Determine the (x, y) coordinate at the center of the cell enclosing the given text.  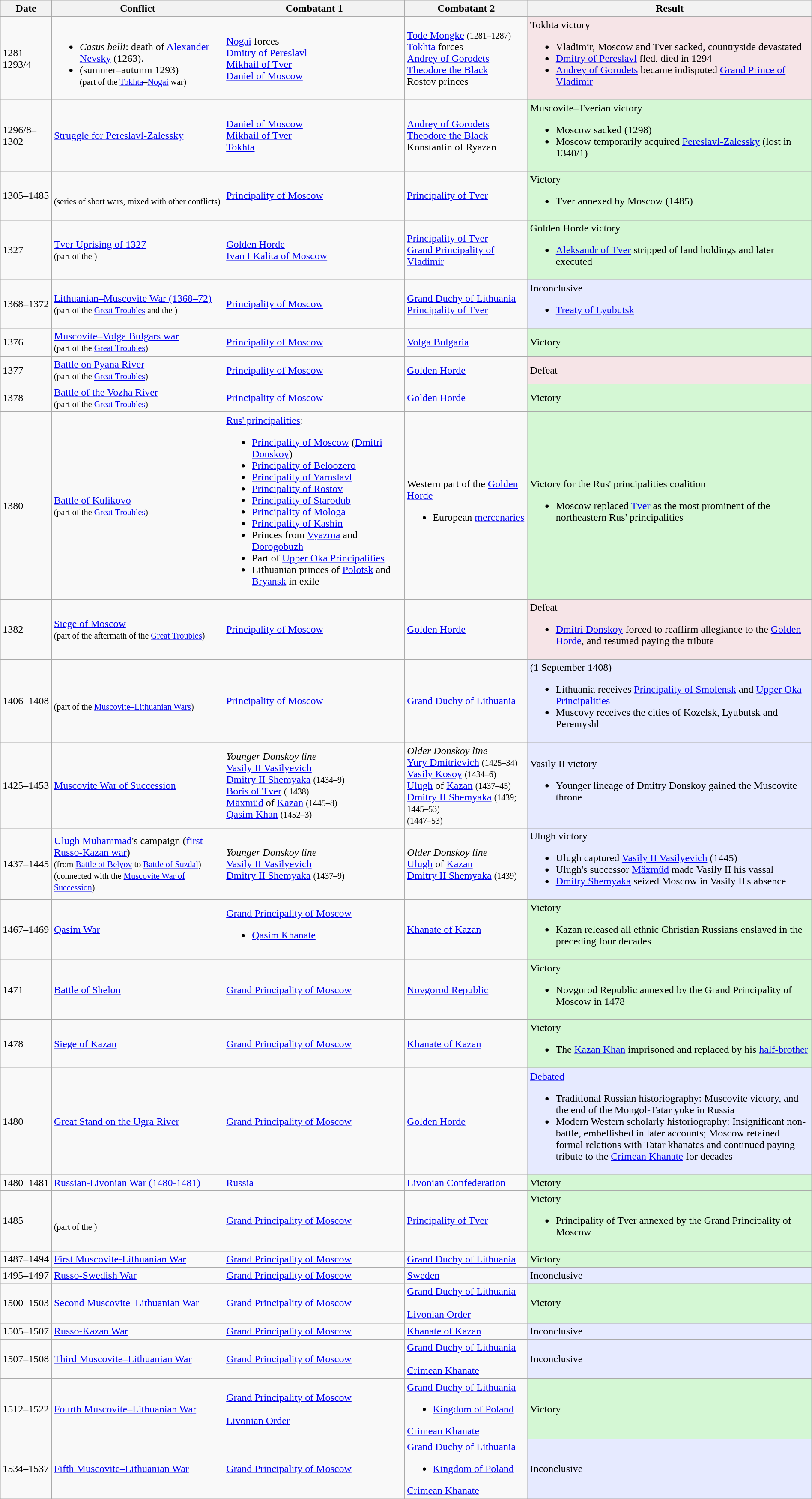
DefeatDmitri Donskoy forced to reaffirm allegiance to the Golden Horde, and resumed paying the tribute (670, 629)
1281–1293/4 (26, 58)
Battle on Pyana River(part of the Great Troubles) (137, 370)
Battle of Kulikovo(part of the Great Troubles) (137, 506)
1495–1497 (26, 1275)
Grand Principality of Moscow Livonian Order (314, 1409)
Livonian Confederation (466, 1183)
Tver Uprising of 1327(part of the ) (137, 250)
1471 (26, 990)
Grand Duchy of LithuaniaPrincipality of Tver (466, 304)
1467–1469 (26, 930)
Novgorod Republic (466, 990)
Principality of Tver Grand Principality of Vladimir (466, 250)
VictoryThe Kazan Khan imprisoned and replaced by his half-brother (670, 1044)
Andrey of Gorodets Theodore the BlackKonstantin of Ryazan (466, 135)
1512–1522 (26, 1409)
VictoryTver annexed by Moscow (1485) (670, 195)
1500–1503 (26, 1303)
Grand Principality of MoscowQasim Khanate (314, 930)
1425–1453 (26, 785)
Fourth Muscovite–Lithuanian War (137, 1409)
1378 (26, 398)
Defeat (670, 370)
Siege of Moscow(part of the aftermath of the Great Troubles) (137, 629)
1437–1445 (26, 864)
Golden Horde Ivan I Kalita of Moscow (314, 250)
Vasily II victoryYounger lineage of Dmitry Donskoy gained the Muscovite throne (670, 785)
VictoryNovgorod Republic annexed by the Grand Principality of Moscow in 1478 (670, 990)
1505–1507 (26, 1331)
Ulugh Muhammad's campaign (first Russo-Kazan war)(from Battle of Belyov to Battle of Suzdal)(connected with the Muscovite War of Succession) (137, 864)
InconclusiveTreaty of Lyubutsk (670, 304)
Tode Mongke (1281–1287) Tokhta forcesAndrey of Gorodets Theodore the BlackRostov princes (466, 58)
Date (26, 9)
Second Muscovite–Lithuanian War (137, 1303)
Muscovite–Tverian victoryMoscow sacked (1298)Moscow temporarily acquired Pereslavl-Zalessky (lost in 1340/1) (670, 135)
Grand Duchy of Lithuania Livonian Order (466, 1303)
1377 (26, 370)
VictoryKazan released all ethnic Christian Russians enslaved in the preceding four decades (670, 930)
1478 (26, 1044)
Fifth Muscovite–Lithuanian War (137, 1469)
Younger Donskoy line Vasily II Vasilyevich Dmitry II Shemyaka (1434–9) Boris of Tver ( 1438) Mäxmüd of Kazan (1445–8)Qasim Khan (1452–3) (314, 785)
First Muscovite-Lithuanian War (137, 1259)
Casus belli: death of Alexander Nevsky (1263). (summer–autumn 1293)(part of the Tokhta–Nogai war) (137, 58)
Great Stand on the Ugra River (137, 1121)
1296/8–1302 (26, 135)
Volga Bulgaria (466, 342)
1406–1408 (26, 701)
Combatant 1 (314, 9)
Younger Donskoy line Vasily II Vasilyevich Dmitry II Shemyaka (1437–9) (314, 864)
Older Donskoy line Yury Dmitrievich (1425–34) Vasily Kosoy (1434–6) Ulugh of Kazan (1437–45) Dmitry II Shemyaka (1439; 1445–53) (1447–53) (466, 785)
Sweden (466, 1275)
Qasim War (137, 930)
Battle of Shelon (137, 990)
Grand Duchy of Lithuania Crimean Khanate (466, 1359)
1485 (26, 1221)
1480–1481 (26, 1183)
1487–1494 (26, 1259)
Western part of the Golden HordeEuropean mercenaries (466, 506)
VictoryPrincipality of Tver annexed by the Grand Principality of Moscow (670, 1221)
1327 (26, 250)
Daniel of Moscow Mikhail of Tver Tokhta (314, 135)
Russo-Kazan War (137, 1331)
1380 (26, 506)
Conflict (137, 9)
Golden Horde victoryAleksandr of Tver stripped of land holdings and later executed (670, 250)
Russia (314, 1183)
1480 (26, 1121)
Result (670, 9)
Combatant 2 (466, 9)
1305–1485 (26, 195)
Lithuanian–Muscovite War (1368–72)(part of the Great Troubles and the ) (137, 304)
Russian-Livonian War (1480-1481) (137, 1183)
Struggle for Pereslavl-Zalessky (137, 135)
(part of the ) (137, 1221)
1368–1372 (26, 304)
Muscovite–Volga Bulgars war(part of the Great Troubles) (137, 342)
Victory for the Rus' principalities coalitionMoscow replaced Tver as the most prominent of the northeastern Rus' principalities (670, 506)
1382 (26, 629)
1534–1537 (26, 1469)
Third Muscovite–Lithuanian War (137, 1359)
(series of short wars, mixed with other conflicts) (137, 195)
1376 (26, 342)
1507–1508 (26, 1359)
(part of the Muscovite–Lithuanian Wars) (137, 701)
Older Donskoy line Ulugh of Kazan Dmitry II Shemyaka (1439) (466, 864)
Russo-Swedish War (137, 1275)
Battle of the Vozha River(part of the Great Troubles) (137, 398)
Muscovite War of Succession (137, 785)
Siege of Kazan (137, 1044)
Nogai forcesDmitry of Pereslavl Mikhail of TverDaniel of Moscow (314, 58)
